Search for the cell housing the specified text and yield its (x, y) center coordinate. 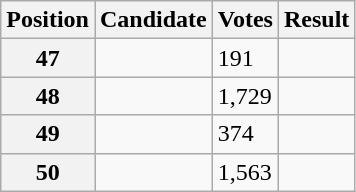
374 (245, 134)
49 (48, 134)
50 (48, 172)
Votes (245, 20)
191 (245, 58)
48 (48, 96)
Result (316, 20)
1,563 (245, 172)
Candidate (153, 20)
Position (48, 20)
47 (48, 58)
1,729 (245, 96)
